Return the (x, y) coordinate for the center point of the cell that contains the specified text.  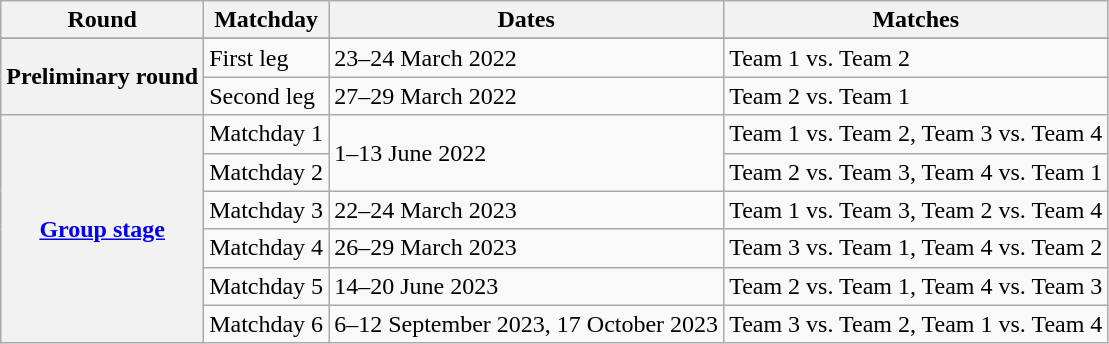
Matchday 3 (266, 210)
22–24 March 2023 (526, 210)
6–12 September 2023, 17 October 2023 (526, 324)
Team 3 vs. Team 2, Team 1 vs. Team 4 (916, 324)
1–13 June 2022 (526, 153)
Team 2 vs. Team 3, Team 4 vs. Team 1 (916, 172)
Preliminary round (102, 77)
Group stage (102, 229)
Team 3 vs. Team 1, Team 4 vs. Team 2 (916, 248)
Team 1 vs. Team 3, Team 2 vs. Team 4 (916, 210)
Round (102, 20)
Matchday (266, 20)
Team 2 vs. Team 1, Team 4 vs. Team 3 (916, 286)
Matchday 2 (266, 172)
14–20 June 2023 (526, 286)
26–29 March 2023 (526, 248)
Matchday 5 (266, 286)
Second leg (266, 96)
27–29 March 2022 (526, 96)
First leg (266, 58)
Matchday 6 (266, 324)
Matches (916, 20)
Team 2 vs. Team 1 (916, 96)
Team 1 vs. Team 2, Team 3 vs. Team 4 (916, 134)
Matchday 1 (266, 134)
Team 1 vs. Team 2 (916, 58)
Dates (526, 20)
23–24 March 2022 (526, 58)
Matchday 4 (266, 248)
